Extract the (X, Y) coordinate from the center of the cell holding the provided text.  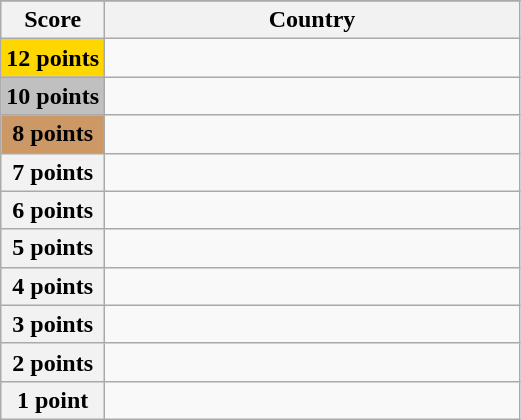
3 points (53, 324)
2 points (53, 362)
4 points (53, 286)
12 points (53, 58)
1 point (53, 400)
Score (53, 20)
Country (312, 20)
5 points (53, 248)
7 points (53, 172)
10 points (53, 96)
8 points (53, 134)
6 points (53, 210)
